Extract the (X, Y) coordinate from the center of the cell holding the provided text.  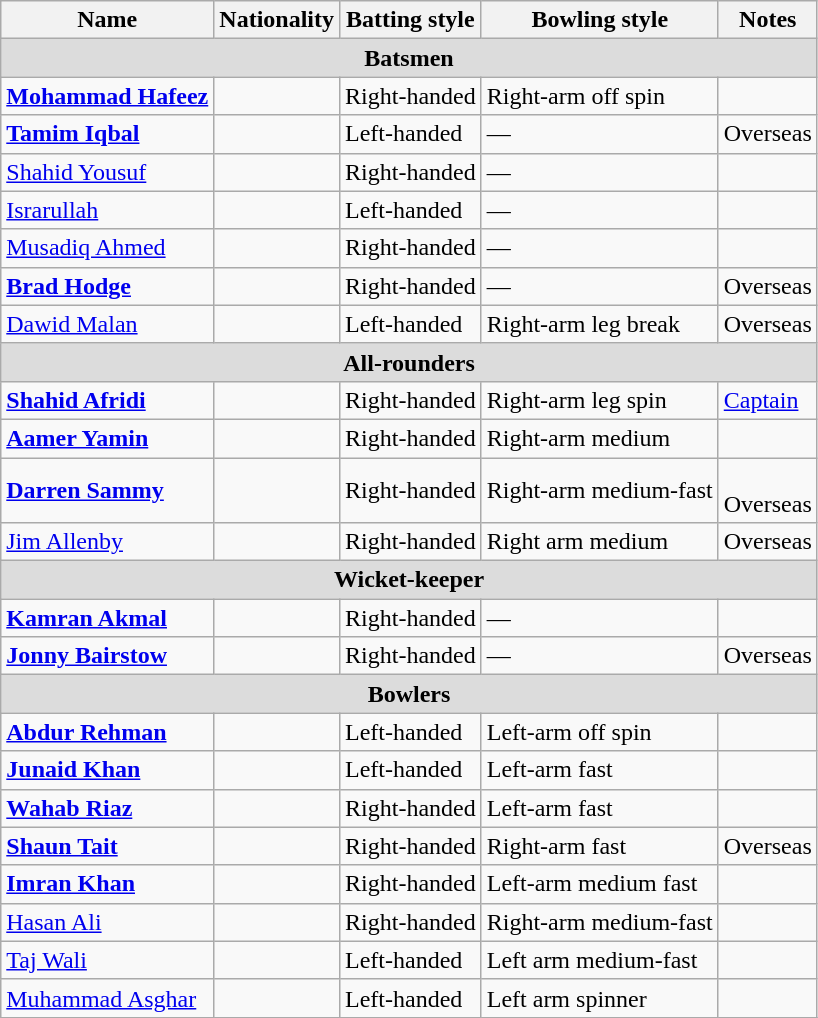
Captain (768, 400)
Tamim Iqbal (108, 134)
Bowlers (410, 694)
Right-arm leg break (600, 324)
Israrullah (108, 210)
Musadiq Ahmed (108, 248)
Wahab Riaz (108, 808)
Bowling style (600, 20)
All-rounders (410, 362)
Jonny Bairstow (108, 656)
Shahid Yousuf (108, 172)
Right-arm leg spin (600, 400)
Muhammad Asghar (108, 998)
Imran Khan (108, 884)
Left arm medium-fast (600, 960)
Hasan Ali (108, 922)
Mohammad Hafeez (108, 96)
Aamer Yamin (108, 438)
Wicket-keeper (410, 580)
Shaun Tait (108, 846)
Notes (768, 20)
Abdur Rehman (108, 732)
Right-arm medium (600, 438)
Right-arm fast (600, 846)
Left-arm off spin (600, 732)
Batsmen (410, 58)
Dawid Malan (108, 324)
Taj Wali (108, 960)
Nationality (277, 20)
Kamran Akmal (108, 618)
Darren Sammy (108, 490)
Jim Allenby (108, 542)
Junaid Khan (108, 770)
Right arm medium (600, 542)
Shahid Afridi (108, 400)
Right-arm off spin (600, 96)
Name (108, 20)
Left arm spinner (600, 998)
Batting style (411, 20)
Left-arm medium fast (600, 884)
Brad Hodge (108, 286)
